Identify which cell holds the provided text, then report its (x, y) central coordinate. 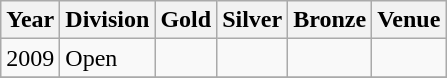
Open (108, 58)
Bronze (330, 20)
Gold (186, 20)
Silver (252, 20)
Year (30, 20)
2009 (30, 58)
Division (108, 20)
Venue (409, 20)
